Pinpoint the cell where the given text exists, returning its (x, y) midpoint coordinate. 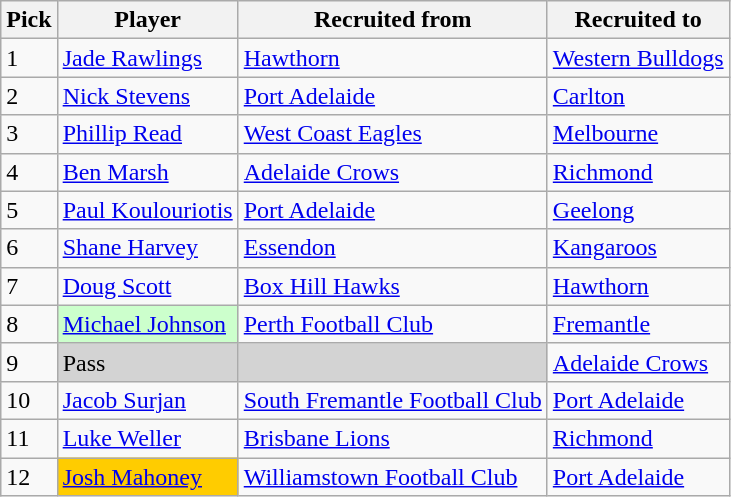
Carlton (638, 96)
Luke Weller (148, 438)
Geelong (638, 210)
4 (29, 172)
Jacob Surjan (148, 400)
West Coast Eagles (392, 134)
Box Hill Hawks (392, 286)
Josh Mahoney (148, 477)
Phillip Read (148, 134)
12 (29, 477)
Perth Football Club (392, 324)
Pass (148, 362)
Recruited to (638, 20)
Recruited from (392, 20)
5 (29, 210)
10 (29, 400)
South Fremantle Football Club (392, 400)
Player (148, 20)
6 (29, 248)
7 (29, 286)
Brisbane Lions (392, 438)
Shane Harvey (148, 248)
Williamstown Football Club (392, 477)
Paul Koulouriotis (148, 210)
Ben Marsh (148, 172)
8 (29, 324)
Pick (29, 20)
Western Bulldogs (638, 58)
Nick Stevens (148, 96)
9 (29, 362)
3 (29, 134)
Jade Rawlings (148, 58)
Melbourne (638, 134)
Kangaroos (638, 248)
11 (29, 438)
Doug Scott (148, 286)
Essendon (392, 248)
2 (29, 96)
Michael Johnson (148, 324)
1 (29, 58)
Fremantle (638, 324)
